For the text-containing cell, return its midpoint in (x, y) coordinate format. 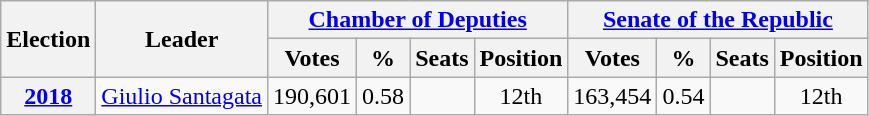
163,454 (612, 96)
Leader (182, 39)
0.54 (684, 96)
Senate of the Republic (718, 20)
190,601 (312, 96)
0.58 (384, 96)
Giulio Santagata (182, 96)
Chamber of Deputies (418, 20)
Election (48, 39)
2018 (48, 96)
